For the text-containing cell, return its midpoint in (X, Y) coordinate format. 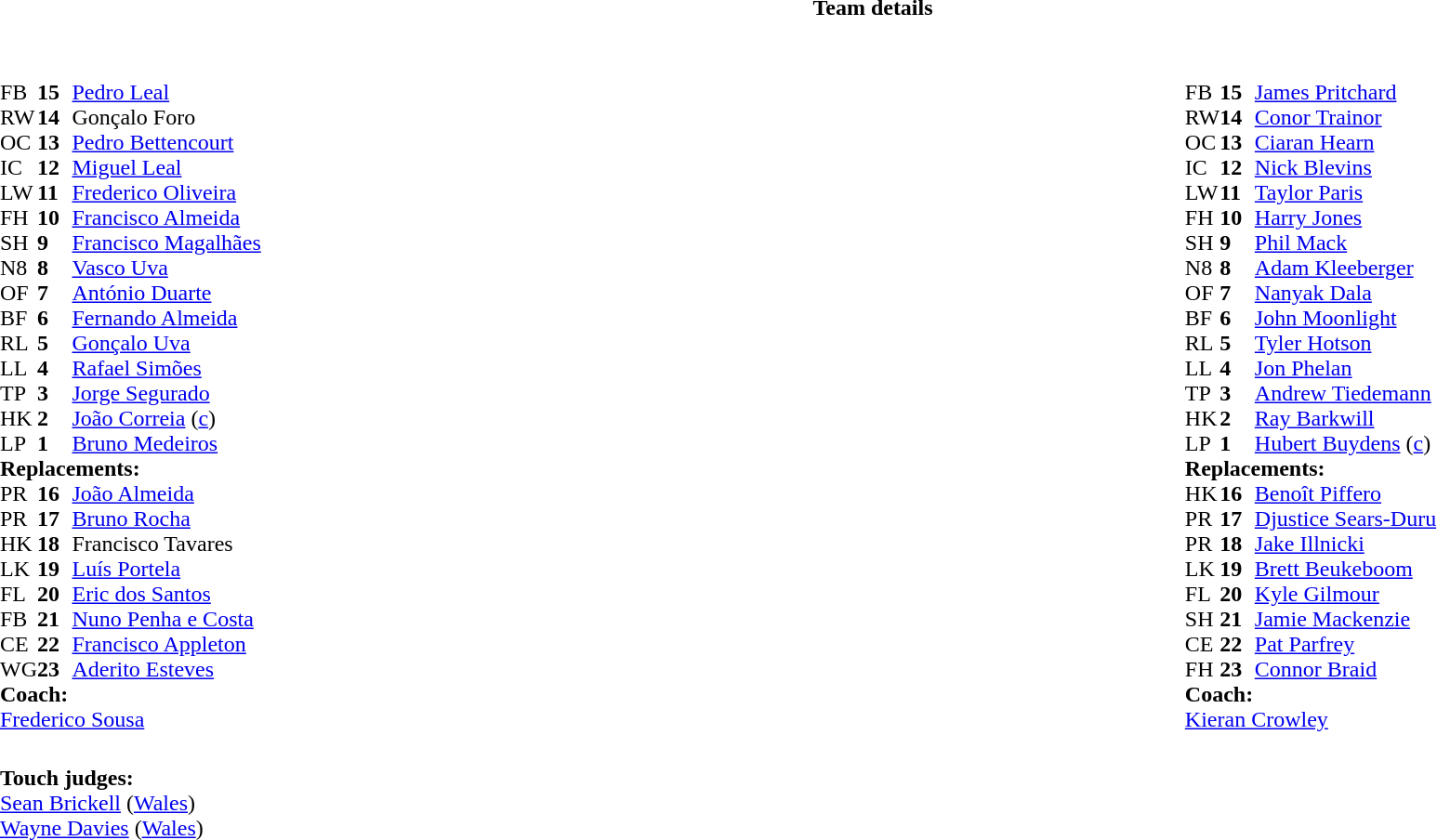
Jamie Mackenzie (1346, 619)
James Pritchard (1346, 93)
Nuno Penha e Costa (165, 619)
Gonçalo Uva (165, 344)
Taylor Paris (1346, 193)
Pedro Bettencourt (165, 143)
Connor Braid (1346, 669)
Francisco Magalhães (165, 243)
Francisco Tavares (165, 545)
John Moonlight (1346, 318)
Jake Illnicki (1346, 545)
João Almeida (165, 494)
Adam Kleeberger (1346, 268)
Andrew Tiedemann (1346, 394)
Francisco Almeida (165, 217)
Frederico Oliveira (165, 193)
Kyle Gilmour (1346, 595)
Rafael Simões (165, 368)
João Correia (c) (165, 418)
Miguel Leal (165, 167)
Luís Portela (165, 569)
Fernando Almeida (165, 318)
Harry Jones (1346, 217)
Benoît Piffero (1346, 494)
Bruno Medeiros (165, 444)
Nick Blevins (1346, 167)
Tyler Hotson (1346, 344)
Nanyak Dala (1346, 294)
Djustice Sears-Duru (1346, 518)
António Duarte (165, 294)
Brett Beukeboom (1346, 569)
Gonçalo Foro (165, 117)
Conor Trainor (1346, 117)
Jon Phelan (1346, 368)
Aderito Esteves (165, 669)
Ciaran Hearn (1346, 143)
Pedro Leal (165, 93)
Ray Barkwill (1346, 418)
Vasco Uva (165, 268)
Phil Mack (1346, 243)
Kieran Crowley (1311, 719)
WG (19, 669)
Pat Parfrey (1346, 645)
Francisco Appleton (165, 645)
Bruno Rocha (165, 518)
Hubert Buydens (c) (1346, 444)
Eric dos Santos (165, 595)
Jorge Segurado (165, 394)
Frederico Sousa (130, 719)
